Provide the [X, Y] coordinate of the cell's center where the given text is located.  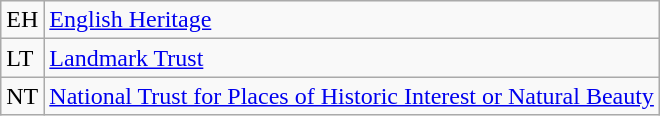
English Heritage [352, 20]
NT [22, 96]
Landmark Trust [352, 58]
EH [22, 20]
LT [22, 58]
National Trust for Places of Historic Interest or Natural Beauty [352, 96]
